Return the (x, y) coordinate for the center point of the cell that contains the specified text.  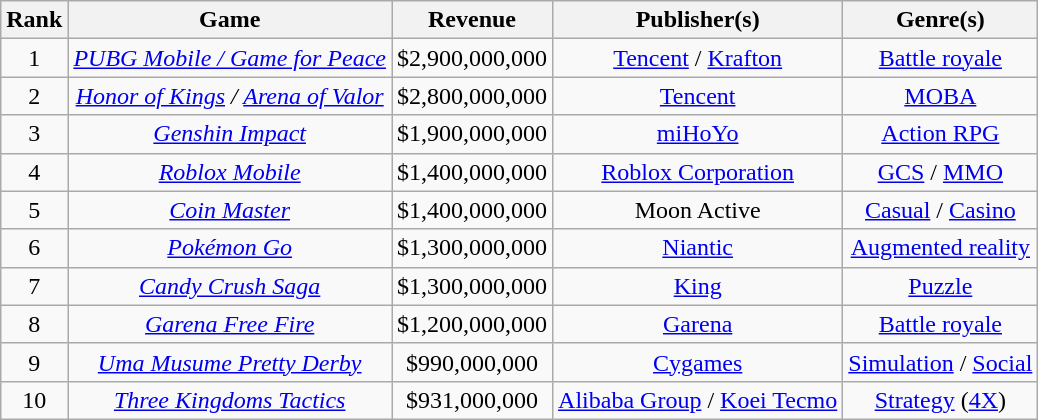
MOBA (940, 96)
$1,200,000,000 (472, 324)
King (698, 286)
9 (34, 362)
3 (34, 134)
Alibaba Group / Koei Tecmo (698, 400)
Augmented reality (940, 248)
Pokémon Go (230, 248)
Coin Master (230, 210)
Revenue (472, 20)
Honor of Kings / Arena of Valor (230, 96)
Garena (698, 324)
$1,900,000,000 (472, 134)
6 (34, 248)
Publisher(s) (698, 20)
Cygames (698, 362)
Action RPG (940, 134)
Strategy (4X) (940, 400)
Moon Active (698, 210)
miHoYo (698, 134)
Tencent / Krafton (698, 58)
$2,800,000,000 (472, 96)
Three Kingdoms Tactics (230, 400)
PUBG Mobile / Game for Peace (230, 58)
1 (34, 58)
$931,000,000 (472, 400)
Uma Musume Pretty Derby (230, 362)
Puzzle (940, 286)
Roblox Mobile (230, 172)
Genshin Impact (230, 134)
Tencent (698, 96)
Simulation / Social (940, 362)
$990,000,000 (472, 362)
10 (34, 400)
2 (34, 96)
4 (34, 172)
Casual / Casino (940, 210)
Genre(s) (940, 20)
5 (34, 210)
8 (34, 324)
Candy Crush Saga (230, 286)
Niantic (698, 248)
Garena Free Fire (230, 324)
7 (34, 286)
Rank (34, 20)
$2,900,000,000 (472, 58)
GCS / MMO (940, 172)
Game (230, 20)
Roblox Corporation (698, 172)
